Return (x, y) of the center of cell containing provided text 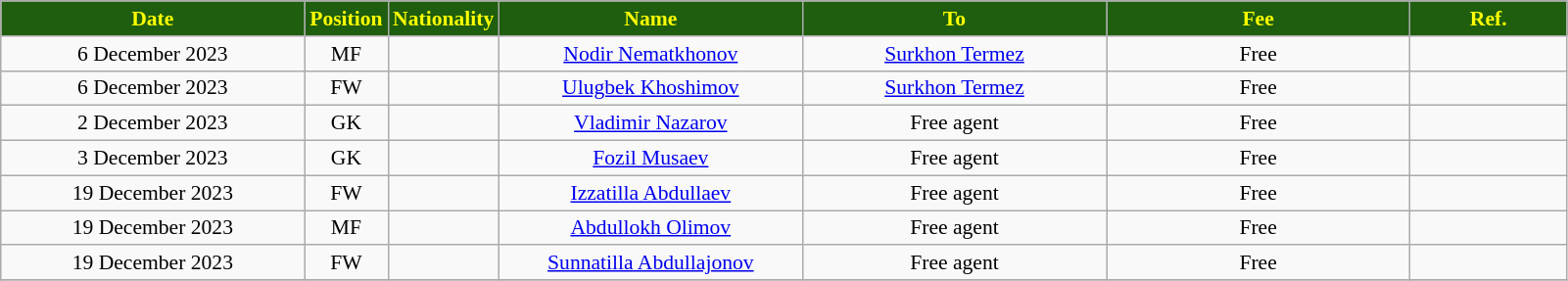
2 December 2023 (153, 123)
Abdullokh Olimov (650, 228)
Date (153, 19)
Name (650, 19)
3 December 2023 (153, 159)
Ulugbek Khoshimov (650, 88)
Vladimir Nazarov (650, 123)
Nationality (443, 19)
Position (347, 19)
Nodir Nematkhonov (650, 54)
Sunnatilla Abdullajonov (650, 263)
Ref. (1489, 19)
Izzatilla Abdullaev (650, 193)
Fozil Musaev (650, 159)
To (954, 19)
Fee (1259, 19)
